Output the [x, y] coordinate of the center of the cell containing the given text.  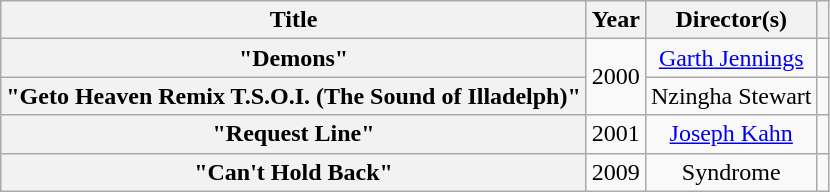
"Can't Hold Back" [294, 172]
Syndrome [731, 172]
Garth Jennings [731, 58]
Year [616, 20]
2000 [616, 77]
Title [294, 20]
"Geto Heaven Remix T.S.O.I. (The Sound of Illadelph)" [294, 96]
Nzingha Stewart [731, 96]
2009 [616, 172]
"Demons" [294, 58]
Joseph Kahn [731, 134]
2001 [616, 134]
Director(s) [731, 20]
"Request Line" [294, 134]
